From the cell containing the given text, extract its center point as (X, Y) coordinate. 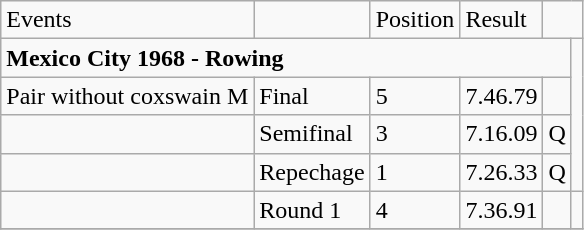
3 (415, 134)
7.46.79 (502, 96)
Mexico City 1968 - Rowing (286, 58)
7.36.91 (502, 210)
5 (415, 96)
Final (312, 96)
1 (415, 172)
Round 1 (312, 210)
Result (502, 20)
Repechage (312, 172)
Pair without coxswain M (128, 96)
7.16.09 (502, 134)
Events (128, 20)
4 (415, 210)
Position (415, 20)
Semifinal (312, 134)
7.26.33 (502, 172)
